Detect which cell encompasses the target text, then output its [x, y] center coordinate. 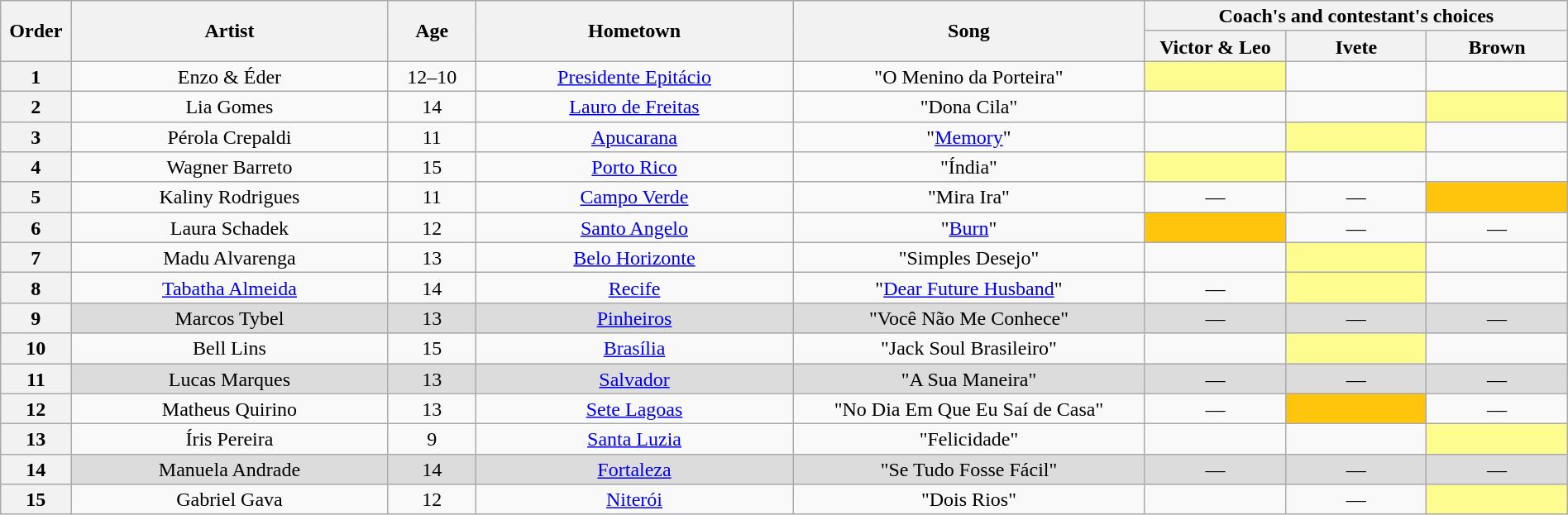
Madu Alvarenga [230, 258]
Pérola Crepaldi [230, 137]
Porto Rico [633, 167]
"Você Não Me Conhece" [969, 317]
Brown [1497, 46]
Coach's and contestant's choices [1356, 17]
"Índia" [969, 167]
Tabatha Almeida [230, 288]
Íris Pereira [230, 440]
Fortaleza [633, 470]
3 [36, 137]
10 [36, 349]
"Mira Ira" [969, 197]
"No Dia Em Que Eu Saí de Casa" [969, 408]
Santa Luzia [633, 440]
"Memory" [969, 137]
Presidente Epitácio [633, 76]
Recife [633, 288]
Gabriel Gava [230, 499]
Kaliny Rodrigues [230, 197]
Marcos Tybel [230, 317]
"Se Tudo Fosse Fácil" [969, 470]
Enzo & Éder [230, 76]
Santo Angelo [633, 228]
"Simples Desejo" [969, 258]
Victor & Leo [1215, 46]
Laura Schadek [230, 228]
Campo Verde [633, 197]
Niterói [633, 499]
Brasília [633, 349]
Hometown [633, 31]
5 [36, 197]
"Dona Cila" [969, 106]
Manuela Andrade [230, 470]
6 [36, 228]
Lucas Marques [230, 379]
Wagner Barreto [230, 167]
2 [36, 106]
Salvador [633, 379]
7 [36, 258]
"Dois Rios" [969, 499]
"Burn" [969, 228]
"Felicidade" [969, 440]
Sete Lagoas [633, 408]
Order [36, 31]
"A Sua Maneira" [969, 379]
Lia Gomes [230, 106]
4 [36, 167]
12–10 [432, 76]
8 [36, 288]
Bell Lins [230, 349]
"Dear Future Husband" [969, 288]
Belo Horizonte [633, 258]
Ivete [1356, 46]
Age [432, 31]
Lauro de Freitas [633, 106]
"O Menino da Porteira" [969, 76]
Artist [230, 31]
"Jack Soul Brasileiro" [969, 349]
Apucarana [633, 137]
Song [969, 31]
Matheus Quirino [230, 408]
Pinheiros [633, 317]
1 [36, 76]
